Return [x, y] of the center of cell containing provided text 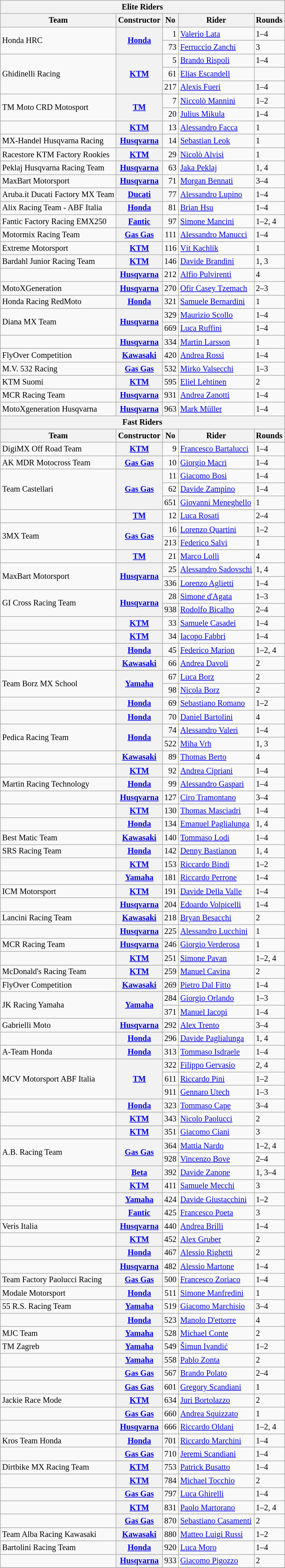
Honda HRC [58, 41]
Riccardo Pini [216, 1079]
933 [170, 1561]
Thomas Masciadri [216, 811]
25 [170, 570]
212 [170, 275]
660 [170, 1414]
Samuele Casadei [216, 623]
Gregory Scandiani [216, 1387]
MJC Team [58, 1333]
Aruba.it Ducati Factory MX Team [58, 195]
GI Cross Racing Team [58, 603]
Sebastian Leok [216, 141]
Elias Escandell [216, 74]
Pedica Racing Team [58, 737]
33 [170, 623]
DigiMX Off Road Team [58, 449]
Emanuel Paglialunga [216, 824]
62 [170, 489]
Giacomo Ciani [216, 1132]
Team Castellari [58, 489]
Luca Ghirelli [216, 1494]
Nicola Borz [216, 690]
Ferruccio Zanchi [216, 47]
Valerio Lata [216, 34]
Martin Larsson [216, 342]
928 [170, 1159]
Beta [139, 1172]
Honda Racing RedMoto [58, 302]
Martin Racing Technology [58, 784]
2, 4 [269, 1065]
Nicolò Alvisi [216, 154]
938 [170, 610]
Juri Bortolazzo [216, 1400]
Filippo Gervasio [216, 1065]
TM Moto CRD Motosport [58, 107]
Federico Marion [216, 650]
334 [170, 342]
Alessandro Lupino [216, 195]
Diana MX Team [58, 322]
127 [170, 797]
Patrick Busatto [216, 1467]
Best Matic Team [58, 838]
98 [170, 690]
313 [170, 1052]
784 [170, 1481]
Bardahl Junior Racing Team [58, 262]
Šimun Ivandić [216, 1347]
Julius Mikula [216, 114]
Tommaso Cape [216, 1105]
Gabrielli Moto [58, 1025]
28 [170, 596]
Giorgio Macrì [216, 463]
269 [170, 985]
Team Factory Paolucci Racing [58, 1280]
920 [170, 1548]
Luca Moro [216, 1548]
MotoXgeneration Husqvarna [58, 409]
Tommaso Lodi [216, 838]
Lorenzo Quartini [216, 529]
Luca Ruffini [216, 328]
Andrea Davoli [216, 664]
74 [170, 730]
Maurizio Scollo [216, 315]
7 [170, 101]
13 [170, 127]
329 [170, 315]
Ducati [139, 195]
251 [170, 958]
Veris Italia [58, 1226]
284 [170, 998]
511 [170, 1293]
321 [170, 302]
Alexis Fueri [216, 87]
225 [170, 931]
34 [170, 637]
Alfio Pulvirenti [216, 275]
Francesco Bartalucci [216, 449]
Racestore KTM Factory Rookies [58, 154]
Alessandro Facca [216, 127]
Iacopo Fabbri [216, 637]
Mirko Valsecchi [216, 369]
701 [170, 1441]
567 [170, 1373]
217 [170, 87]
523 [170, 1320]
JK Racing Yamaha [58, 1005]
M.V. 532 Racing [58, 369]
Simone Mancini [216, 221]
519 [170, 1306]
204 [170, 904]
Team Borz MX School [58, 683]
MCV Motorsport ABF Italia [58, 1079]
Davide Giustacchini [216, 1199]
420 [170, 355]
Ofir Casey Tzemach [216, 288]
651 [170, 503]
Brando Polato [216, 1373]
528 [170, 1333]
Davide Paglialunga [216, 1039]
45 [170, 650]
63 [170, 168]
669 [170, 328]
500 [170, 1280]
Giacomo Pigozzo [216, 1561]
1, 3–4 [269, 1172]
Niccolò Mannini [216, 101]
Mattia Nardo [216, 1146]
323 [170, 1105]
Dirtbike MX Racing Team [58, 1467]
Riccardo Marchini [216, 1441]
Sebastiano Romano [216, 703]
549 [170, 1347]
522 [170, 744]
Bryan Besacchi [216, 918]
Davide Brandini [216, 262]
Alessandro Manucci [216, 234]
153 [170, 864]
2–3 [269, 288]
532 [170, 369]
Extreme Motorsport [58, 248]
880 [170, 1534]
Davide Zanone [216, 1172]
Francesco Poeta [216, 1213]
Morgan Bennati [216, 181]
Motormix Racing Team [58, 234]
611 [170, 1079]
467 [170, 1253]
270 [170, 288]
77 [170, 195]
Giacomo Bosi [216, 476]
Riccardo Bindi [216, 864]
Alex Trento [216, 1025]
9 [170, 449]
67 [170, 677]
371 [170, 1012]
Jeremi Scandiani [216, 1454]
134 [170, 824]
191 [170, 891]
Luca Rosati [216, 516]
Giacomo Marchisio [216, 1306]
Federico Salvi [216, 543]
130 [170, 811]
111 [170, 234]
Lorenzo Aglietti [216, 583]
20 [170, 114]
797 [170, 1494]
Daniel Bartolini [216, 717]
Ciro Tramontano [216, 797]
Tommaso Isdraele [216, 1052]
351 [170, 1132]
Davide Della Valle [216, 891]
14 [170, 141]
Ghidinelli Racing [58, 74]
Andrea Squizzato [216, 1414]
Bartolini Racing Team [58, 1548]
3MX Team [58, 536]
12 [170, 516]
634 [170, 1400]
595 [170, 382]
Nicolo Paolucci [216, 1119]
452 [170, 1240]
Pablo Zonta [216, 1360]
Team Alba Racing Kawasaki [58, 1534]
482 [170, 1266]
Fantic Factory Racing EMX250 [58, 221]
69 [170, 703]
Kros Team Honda [58, 1441]
Simone Pavan [216, 958]
89 [170, 757]
831 [170, 1507]
Samuele Mecchi [216, 1186]
Alix Racing Team - ABF Italia [58, 208]
Miha Vrh [216, 744]
Riccardo Oldani [216, 1427]
411 [170, 1186]
343 [170, 1119]
5 [170, 61]
Elite Riders [142, 7]
963 [170, 409]
Alessandro Gaspari [216, 784]
181 [170, 878]
601 [170, 1387]
Lancini Racing Team [58, 918]
Mark Müller [216, 409]
425 [170, 1213]
Alessio Righetti [216, 1253]
Matteo Luigi Russi [216, 1534]
Giorgio Verderosa [216, 945]
SRS Racing Team [58, 851]
73 [170, 47]
92 [170, 771]
Manuel Iacopi [216, 1012]
AK MDR Motocross Team [58, 463]
Andrea Cipriani [216, 771]
911 [170, 1092]
Pietro Dal Fitto [216, 985]
11 [170, 476]
142 [170, 851]
116 [170, 248]
Samuele Bernardini [216, 302]
296 [170, 1039]
Simone Manfredini [216, 1293]
Michael Tocchio [216, 1481]
Simone d'Agata [216, 596]
Michael Conte [216, 1333]
99 [170, 784]
Eliel Lehtinen [216, 382]
392 [170, 1172]
97 [170, 221]
Edoardo Volpicelli [216, 904]
440 [170, 1226]
Riccardo Perrone [216, 878]
16 [170, 529]
Denny Bastianon [216, 851]
Brando Rispoli [216, 61]
A-Team Honda [58, 1052]
Giorgio Orlando [216, 998]
TM Zagreb [58, 1347]
246 [170, 945]
Brian Hsu [216, 208]
Andrea Rossi [216, 355]
218 [170, 918]
Manolo D'ettorre [216, 1320]
424 [170, 1199]
55 R.S. Racing Team [58, 1306]
ICM Motorsport [58, 891]
931 [170, 395]
A.B. Racing Team [58, 1152]
Alessio Martone [216, 1266]
336 [170, 583]
Davide Zampino [216, 489]
Sebastiano Casamenti [216, 1521]
10 [170, 463]
710 [170, 1454]
Thomas Berto [216, 757]
Andrea Brilli [216, 1226]
Peklaj Husqvarna Racing Team [58, 168]
61 [170, 74]
66 [170, 664]
558 [170, 1360]
MX-Handel Husqvarna Racing [58, 141]
Giovanni Meneghello [216, 503]
666 [170, 1427]
146 [170, 262]
71 [170, 181]
Jackie Race Mode [58, 1400]
140 [170, 838]
81 [170, 208]
259 [170, 972]
Luca Borz [216, 677]
Manuel Cavina [216, 972]
Vít Kachlík [216, 248]
Fast Riders [142, 422]
Alex Gruber [216, 1240]
Francesco Zoriaco [216, 1280]
70 [170, 717]
Marco Lolli [216, 556]
292 [170, 1025]
213 [170, 543]
Alessandro Lucchini [216, 931]
MotoXGeneration [58, 288]
29 [170, 154]
Paolo Martorano [216, 1507]
21 [170, 556]
Modale Motorsport [58, 1293]
Gennaro Utech [216, 1092]
753 [170, 1467]
Jaka Peklaj [216, 168]
Alessandro Sadovschi [216, 570]
Rodolfo Bicalho [216, 610]
870 [170, 1521]
Alessandro Valeri [216, 730]
Andrea Zanotti [216, 395]
Vincenzo Bove [216, 1159]
322 [170, 1065]
KTM Suomi [58, 382]
McDonald's Racing Team [58, 972]
364 [170, 1146]
